Return the [x, y] coordinate for the center point of the cell that contains the specified text.  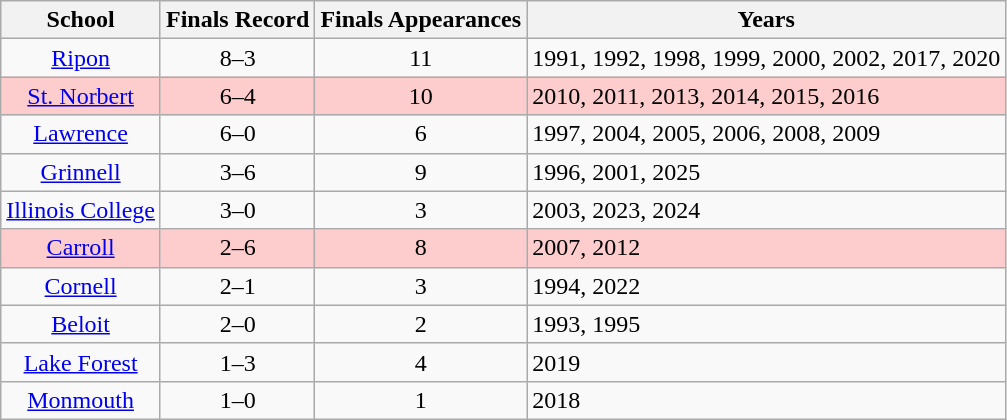
2–6 [237, 248]
Lake Forest [81, 362]
1994, 2022 [766, 286]
8 [421, 248]
3–6 [237, 172]
School [81, 20]
2–0 [237, 324]
Years [766, 20]
Illinois College [81, 210]
2019 [766, 362]
6–4 [237, 96]
Finals Appearances [421, 20]
3–0 [237, 210]
6–0 [237, 134]
2018 [766, 400]
1997, 2004, 2005, 2006, 2008, 2009 [766, 134]
1991, 1992, 1998, 1999, 2000, 2002, 2017, 2020 [766, 58]
6 [421, 134]
2 [421, 324]
Carroll [81, 248]
1–0 [237, 400]
Monmouth [81, 400]
10 [421, 96]
Grinnell [81, 172]
Cornell [81, 286]
Finals Record [237, 20]
St. Norbert [81, 96]
1993, 1995 [766, 324]
2003, 2023, 2024 [766, 210]
Ripon [81, 58]
Lawrence [81, 134]
4 [421, 362]
Beloit [81, 324]
2–1 [237, 286]
2010, 2011, 2013, 2014, 2015, 2016 [766, 96]
9 [421, 172]
2007, 2012 [766, 248]
1–3 [237, 362]
8–3 [237, 58]
1 [421, 400]
1996, 2001, 2025 [766, 172]
11 [421, 58]
